Detect which cell encompasses the target text, then output its (X, Y) center coordinate. 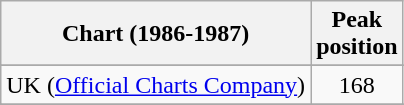
Peak position (357, 34)
168 (357, 85)
Chart (1986-1987) (156, 34)
UK (Official Charts Company) (156, 85)
